Identify which cell holds the provided text, then report its [x, y] central coordinate. 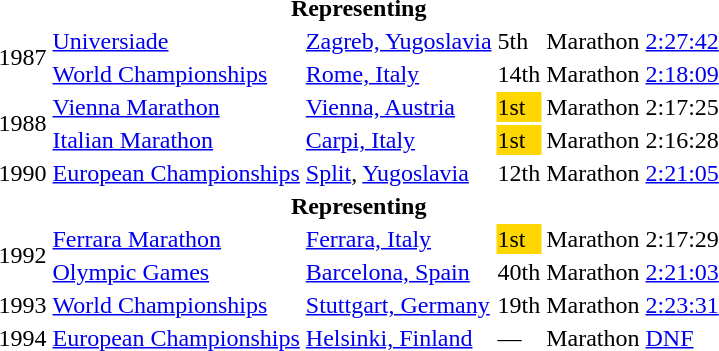
Barcelona, Spain [398, 272]
Universiade [176, 41]
Carpi, Italy [398, 140]
Vienna Marathon [176, 107]
40th [519, 272]
Italian Marathon [176, 140]
Vienna, Austria [398, 107]
Ferrara Marathon [176, 239]
Zagreb, Yugoslavia [398, 41]
Split, Yugoslavia [398, 173]
Ferrara, Italy [398, 239]
14th [519, 74]
European Championships [176, 173]
Stuttgart, Germany [398, 305]
Rome, Italy [398, 74]
5th [519, 41]
12th [519, 173]
19th [519, 305]
Olympic Games [176, 272]
